Provide the [x, y] coordinate of the cell's center where the given text is located.  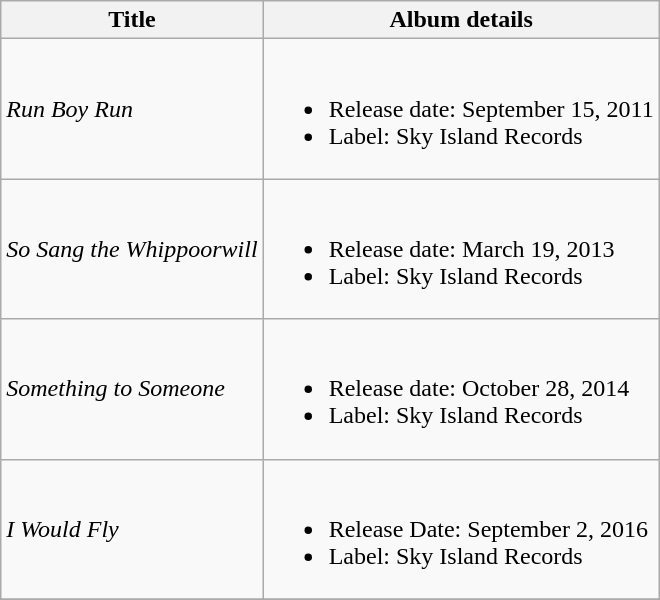
Release date: October 28, 2014Label: Sky Island Records [461, 389]
Release date: September 15, 2011Label: Sky Island Records [461, 109]
Album details [461, 20]
Run Boy Run [132, 109]
Something to Someone [132, 389]
Title [132, 20]
Release Date: September 2, 2016Label: Sky Island Records [461, 529]
I Would Fly [132, 529]
So Sang the Whippoorwill [132, 249]
Release date: March 19, 2013Label: Sky Island Records [461, 249]
